Detect which cell encompasses the target text, then output its [x, y] center coordinate. 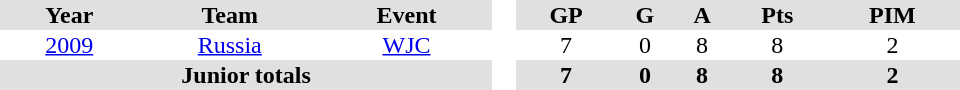
WJC [406, 45]
GP [566, 15]
A [702, 15]
Year [70, 15]
PIM [892, 15]
Pts [778, 15]
G [644, 15]
Event [406, 15]
2009 [70, 45]
Team [230, 15]
Russia [230, 45]
Junior totals [246, 75]
